Find where the given text appears and provide that cell's center as [X, Y] coordinate. 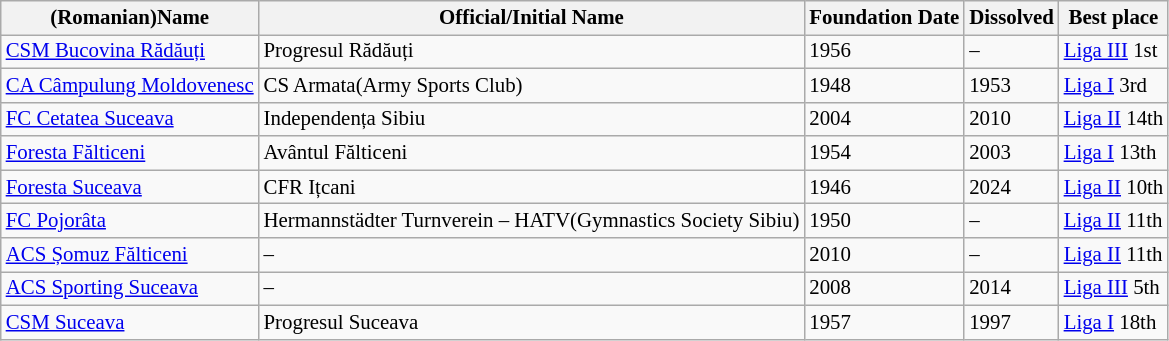
FC Pojorâta [130, 221]
2008 [884, 288]
1946 [884, 187]
ACS Sporting Suceava [130, 288]
CSM Suceava [130, 322]
1948 [884, 85]
Liga I 13th [1114, 153]
Progresul Rădăuți [532, 51]
ACS Șomuz Fălticeni [130, 255]
1997 [1011, 322]
Foundation Date [884, 18]
1954 [884, 153]
Independența Sibiu [532, 119]
FC Cetatea Suceava [130, 119]
Official/Initial Name [532, 18]
1950 [884, 221]
Foresta Suceava [130, 187]
Dissolved [1011, 18]
Hermannstädter Turnverein – HATV(Gymnastics Society Sibiu) [532, 221]
Liga I 3rd [1114, 85]
1953 [1011, 85]
2014 [1011, 288]
Liga III 5th [1114, 288]
Liga III 1st [1114, 51]
CSM Bucovina Rădăuți [130, 51]
CS Armata(Army Sports Club) [532, 85]
Liga II 14th [1114, 119]
CFR Ițcani [532, 187]
Liga II 10th [1114, 187]
Avântul Fălticeni [532, 153]
Progresul Suceava [532, 322]
Best place [1114, 18]
(Romanian)Name [130, 18]
1956 [884, 51]
1957 [884, 322]
2003 [1011, 153]
CA Câmpulung Moldovenesc [130, 85]
Liga I 18th [1114, 322]
2004 [884, 119]
2024 [1011, 187]
Foresta Fălticeni [130, 153]
